Find where the given text appears and provide that cell's center as [x, y] coordinate. 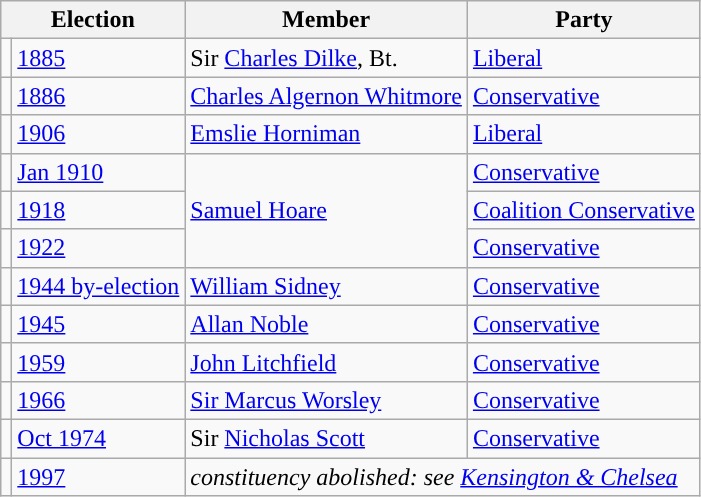
1918 [98, 210]
1944 by-election [98, 286]
Coalition Conservative [584, 210]
Samuel Hoare [326, 210]
1959 [98, 362]
Jan 1910 [98, 172]
Election [93, 20]
1922 [98, 248]
Oct 1974 [98, 438]
1966 [98, 400]
Sir Charles Dilke, Bt. [326, 58]
1997 [98, 477]
Member [326, 20]
Sir Nicholas Scott [326, 438]
William Sidney [326, 286]
Emslie Horniman [326, 134]
John Litchfield [326, 362]
1945 [98, 324]
1906 [98, 134]
constituency abolished: see Kensington & Chelsea [443, 477]
Party [584, 20]
1885 [98, 58]
Sir Marcus Worsley [326, 400]
Allan Noble [326, 324]
1886 [98, 96]
Charles Algernon Whitmore [326, 96]
